Output the [x, y] coordinate of the center of the cell containing the given text.  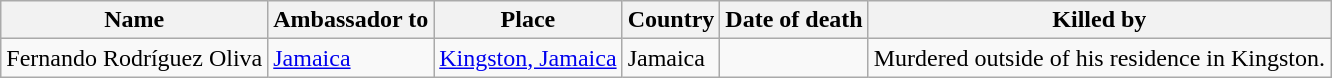
Country [671, 20]
Date of death [794, 20]
Fernando Rodríguez Oliva [134, 58]
Ambassador to [351, 20]
Place [528, 20]
Murdered outside of his residence in Kingston. [1099, 58]
Name [134, 20]
Killed by [1099, 20]
Kingston, Jamaica [528, 58]
